For the text-containing cell, return its midpoint in [X, Y] coordinate format. 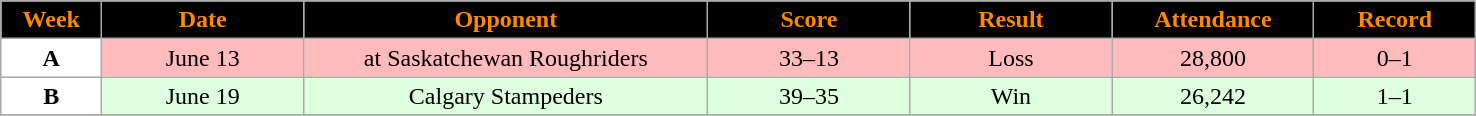
Score [809, 20]
Loss [1011, 58]
June 19 [203, 96]
1–1 [1395, 96]
39–35 [809, 96]
Date [203, 20]
B [52, 96]
Opponent [506, 20]
Result [1011, 20]
Win [1011, 96]
at Saskatchewan Roughriders [506, 58]
Week [52, 20]
0–1 [1395, 58]
Calgary Stampeders [506, 96]
33–13 [809, 58]
28,800 [1213, 58]
26,242 [1213, 96]
Attendance [1213, 20]
June 13 [203, 58]
Record [1395, 20]
A [52, 58]
